Output the [x, y] coordinate of the center of the cell containing the given text.  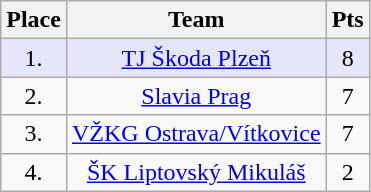
Pts [348, 20]
2. [34, 96]
ŠK Liptovský Mikuláš [196, 172]
VŽKG Ostrava/Vítkovice [196, 134]
4. [34, 172]
Place [34, 20]
TJ Škoda Plzeň [196, 58]
2 [348, 172]
3. [34, 134]
1. [34, 58]
8 [348, 58]
Team [196, 20]
Slavia Prag [196, 96]
